From the cell containing the given text, extract its center point as [X, Y] coordinate. 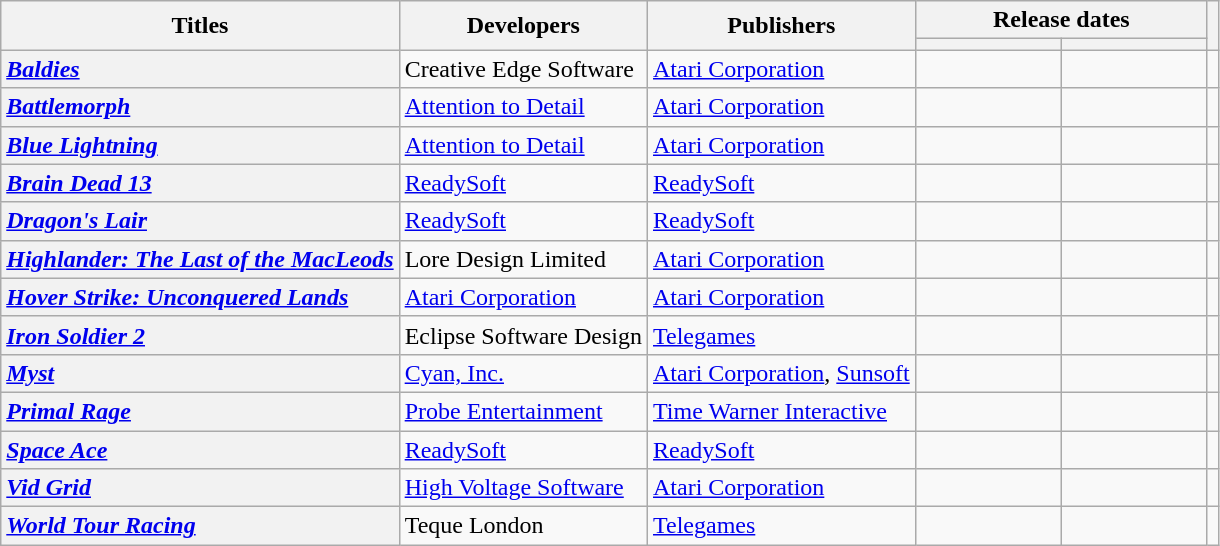
Release dates [1061, 20]
Baldies [200, 69]
Creative Edge Software [523, 69]
Dragon's Lair [200, 221]
Brain Dead 13 [200, 183]
High Voltage Software [523, 488]
World Tour Racing [200, 526]
Hover Strike: Unconquered Lands [200, 297]
Time Warner Interactive [781, 411]
Publishers [781, 26]
Battlemorph [200, 107]
Space Ace [200, 449]
Developers [523, 26]
Blue Lightning [200, 145]
Eclipse Software Design [523, 335]
Iron Soldier 2 [200, 335]
Highlander: The Last of the MacLeods [200, 259]
Titles [200, 26]
Myst [200, 373]
Atari Corporation, Sunsoft [781, 373]
Lore Design Limited [523, 259]
Probe Entertainment [523, 411]
Primal Rage [200, 411]
Vid Grid [200, 488]
Teque London [523, 526]
Cyan, Inc. [523, 373]
